Search for the cell housing the specified text and yield its [X, Y] center coordinate. 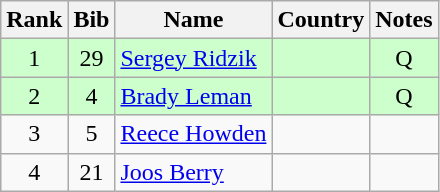
Bib [92, 20]
Brady Leman [194, 96]
21 [92, 172]
Notes [404, 20]
Name [194, 20]
3 [34, 134]
Joos Berry [194, 172]
Sergey Ridzik [194, 58]
2 [34, 96]
Reece Howden [194, 134]
Country [321, 20]
1 [34, 58]
Rank [34, 20]
5 [92, 134]
29 [92, 58]
